Detect which cell encompasses the target text, then output its (x, y) center coordinate. 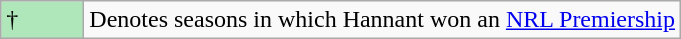
† (42, 20)
Denotes seasons in which Hannant won an NRL Premiership (382, 20)
